Locate the cell with the specified text and output its (X, Y) center coordinate. 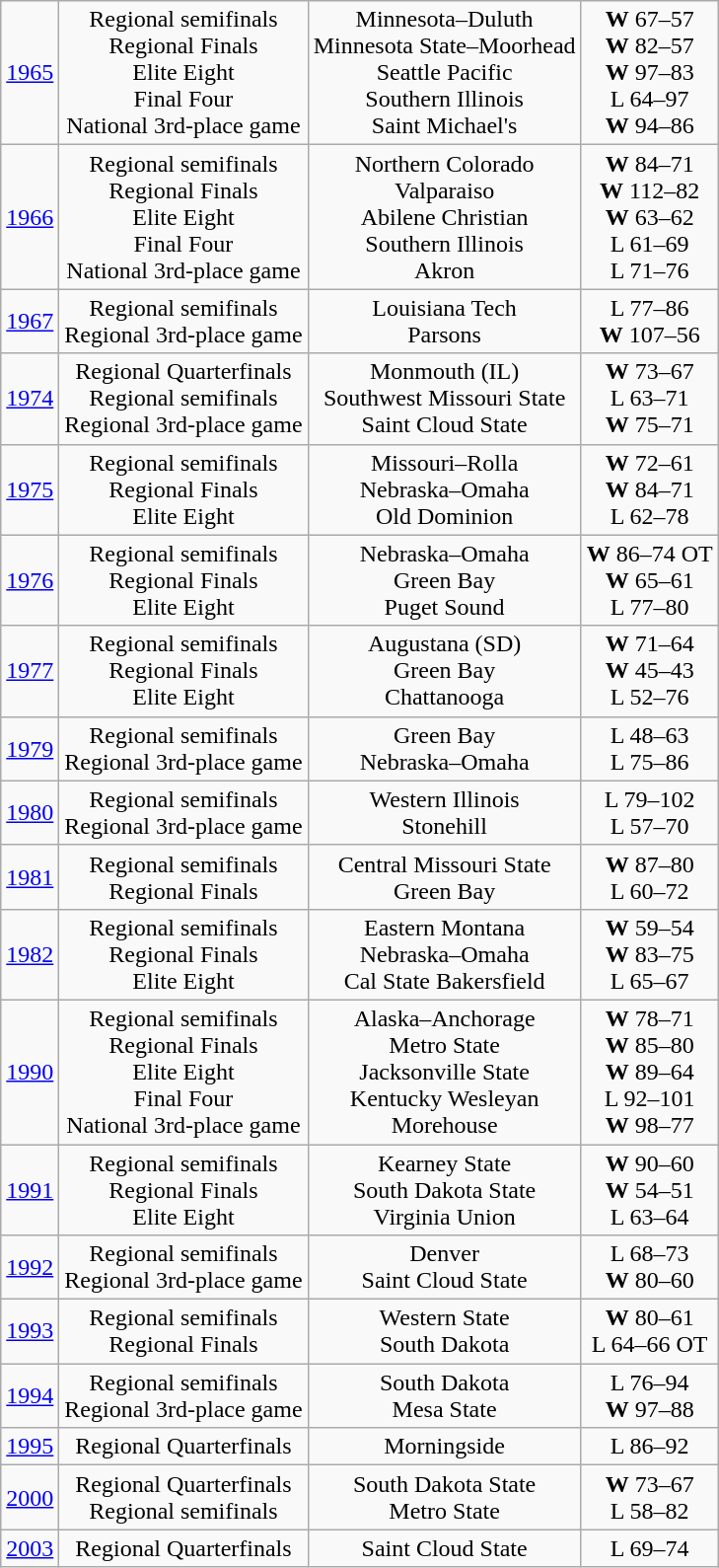
South Dakota StateMetro State (444, 1498)
Regional QuarterfinalsRegional semifinalsRegional 3rd-place game (183, 399)
1982 (30, 954)
1992 (30, 1267)
1995 (30, 1447)
1993 (30, 1332)
1981 (30, 876)
Missouri–RollaNebraska–OmahaOld Dominion (444, 489)
Western IllinoisStonehill (444, 813)
L 68–73W 80–60 (649, 1267)
DenverSaint Cloud State (444, 1267)
W 59–54W 83–75L 65–67 (649, 954)
W 67–57W 82–57W 97–83L 64–97W 94–86 (649, 73)
W 73–67L 63–71W 75–71 (649, 399)
Western StateSouth Dakota (444, 1332)
W 84–71W 112–82W 63–62L 61–69L 71–76 (649, 217)
Monmouth (IL)Southwest Missouri StateSaint Cloud State (444, 399)
1977 (30, 671)
W 80–61L 64–66 OT (649, 1332)
L 79–102L 57–70 (649, 813)
1990 (30, 1072)
1976 (30, 580)
Central Missouri StateGreen Bay (444, 876)
W 73–67L 58–82 (649, 1498)
Saint Cloud State (444, 1548)
1991 (30, 1190)
2003 (30, 1548)
Nebraska–OmahaGreen BayPuget Sound (444, 580)
1967 (30, 322)
Augustana (SD)Green BayChattanooga (444, 671)
L 48–63L 75–86 (649, 748)
1966 (30, 217)
Morningside (444, 1447)
Green BayNebraska–Omaha (444, 748)
W 90–60W 54–51L 63–64 (649, 1190)
1994 (30, 1395)
Minnesota–DuluthMinnesota State–MoorheadSeattle PacificSouthern IllinoisSaint Michael's (444, 73)
W 86–74 OTW 65–61L 77–80 (649, 580)
Alaska–AnchorageMetro StateJacksonville StateKentucky WesleyanMorehouse (444, 1072)
Kearney StateSouth Dakota StateVirginia Union (444, 1190)
1980 (30, 813)
Northern ColoradoValparaisoAbilene ChristianSouthern IllinoisAkron (444, 217)
W 78–71W 85–80W 89–64L 92–101W 98–77 (649, 1072)
L 86–92 (649, 1447)
L 69–74 (649, 1548)
Louisiana TechParsons (444, 322)
1975 (30, 489)
L 76–94W 97–88 (649, 1395)
1965 (30, 73)
Regional QuarterfinalsRegional semifinals (183, 1498)
L 77–86W 107–56 (649, 322)
South DakotaMesa State (444, 1395)
Eastern MontanaNebraska–OmahaCal State Bakersfield (444, 954)
1974 (30, 399)
W 71–64W 45–43L 52–76 (649, 671)
W 87–80L 60–72 (649, 876)
2000 (30, 1498)
1979 (30, 748)
W 72–61W 84–71L 62–78 (649, 489)
